Determine the [X, Y] coordinate at the center of the cell enclosing the given text.  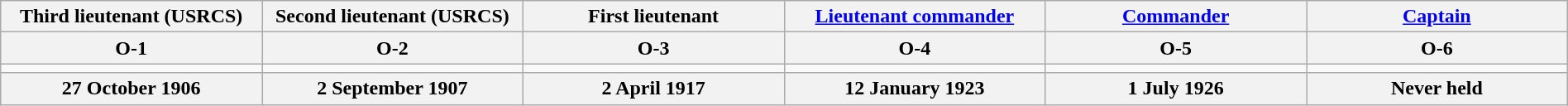
1 July 1926 [1176, 89]
O-6 [1437, 48]
O-3 [653, 48]
Lieutenant commander [915, 17]
O-2 [392, 48]
First lieutenant [653, 17]
12 January 1923 [915, 89]
O-5 [1176, 48]
2 September 1907 [392, 89]
O-1 [131, 48]
Commander [1176, 17]
Second lieutenant (USRCS) [392, 17]
Captain [1437, 17]
Never held [1437, 89]
O-4 [915, 48]
2 April 1917 [653, 89]
Third lieutenant (USRCS) [131, 17]
27 October 1906 [131, 89]
